Extract the (X, Y) coordinate from the center of the cell holding the provided text.  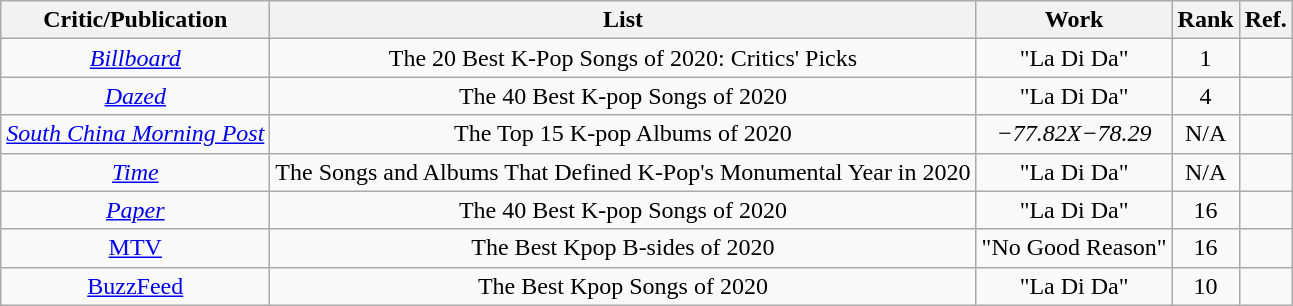
Rank (1206, 20)
4 (1206, 96)
Time (136, 172)
South China Morning Post (136, 134)
Paper (136, 210)
"No Good Reason" (1074, 248)
The Songs and Albums That Defined K-Pop's Monumental Year in 2020 (623, 172)
Ref. (1266, 20)
Work (1074, 20)
10 (1206, 286)
Critic/Publication (136, 20)
1 (1206, 58)
The 20 Best K-Pop Songs of 2020: Critics' Picks (623, 58)
Dazed (136, 96)
BuzzFeed (136, 286)
The Top 15 K-pop Albums of 2020 (623, 134)
The Best Kpop B-sides of 2020 (623, 248)
List (623, 20)
MTV (136, 248)
The Best Kpop Songs of 2020 (623, 286)
Billboard (136, 58)
−77.82X−78.29 (1074, 134)
